From the cell containing the given text, extract its center point as [X, Y] coordinate. 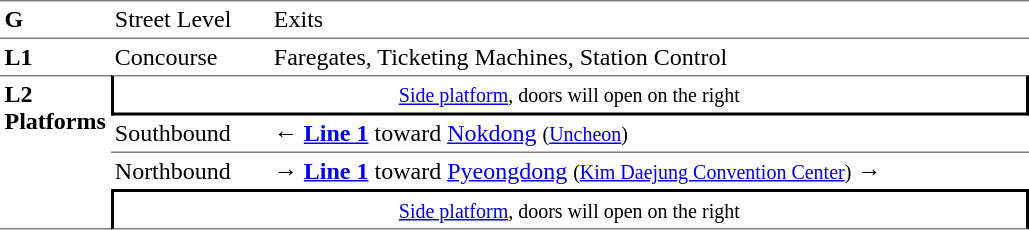
L2Platforms [55, 152]
L1 [55, 57]
Concourse [190, 57]
Southbound [190, 135]
G [55, 20]
→ Line 1 toward Pyeongdong (Kim Daejung Convention Center) → [648, 171]
Exits [648, 20]
← Line 1 toward Nokdong (Uncheon) [648, 135]
Northbound [190, 171]
Faregates, Ticketing Machines, Station Control [648, 57]
Street Level [190, 20]
